Determine the [x, y] coordinate at the center of the cell enclosing the given text.  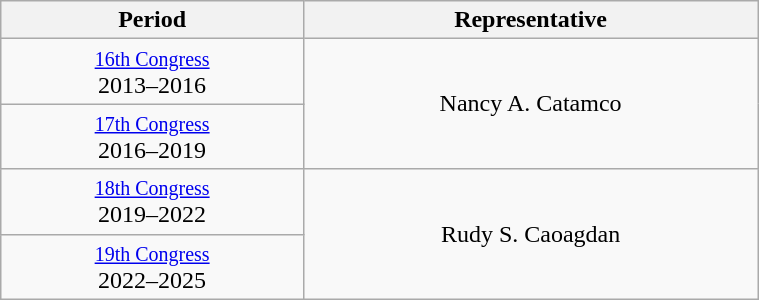
Period [152, 20]
Rudy S. Caoagdan [530, 234]
17th Congress2016–2019 [152, 136]
16th Congress2013–2016 [152, 72]
Representative [530, 20]
18th Congress2019–2022 [152, 202]
Nancy A. Catamco [530, 104]
19th Congress2022–2025 [152, 266]
